Identify which cell holds the provided text, then report its [X, Y] central coordinate. 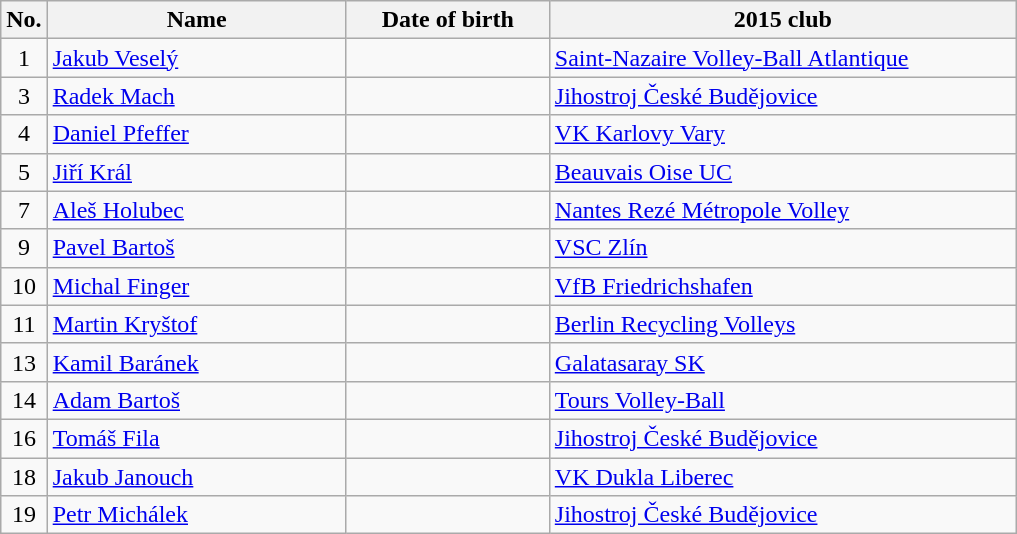
19 [24, 515]
Pavel Bartoš [196, 248]
VSC Zlín [782, 248]
Date of birth [448, 20]
VK Karlovy Vary [782, 134]
VfB Friedrichshafen [782, 286]
Michal Finger [196, 286]
Tomáš Fila [196, 438]
Name [196, 20]
1 [24, 58]
9 [24, 248]
Radek Mach [196, 96]
Saint-Nazaire Volley-Ball Atlantique [782, 58]
18 [24, 477]
11 [24, 324]
Beauvais Oise UC [782, 172]
Martin Kryštof [196, 324]
Jakub Janouch [196, 477]
Daniel Pfeffer [196, 134]
Nantes Rezé Métropole Volley [782, 210]
3 [24, 96]
4 [24, 134]
Jiří Král [196, 172]
No. [24, 20]
Kamil Baránek [196, 362]
Aleš Holubec [196, 210]
Berlin Recycling Volleys [782, 324]
13 [24, 362]
Jakub Veselý [196, 58]
2015 club [782, 20]
Galatasaray SK [782, 362]
7 [24, 210]
Petr Michálek [196, 515]
5 [24, 172]
10 [24, 286]
14 [24, 400]
Adam Bartoš [196, 400]
16 [24, 438]
Tours Volley-Ball [782, 400]
VK Dukla Liberec [782, 477]
